Determine the [X, Y] coordinate at the center of the cell enclosing the given text.  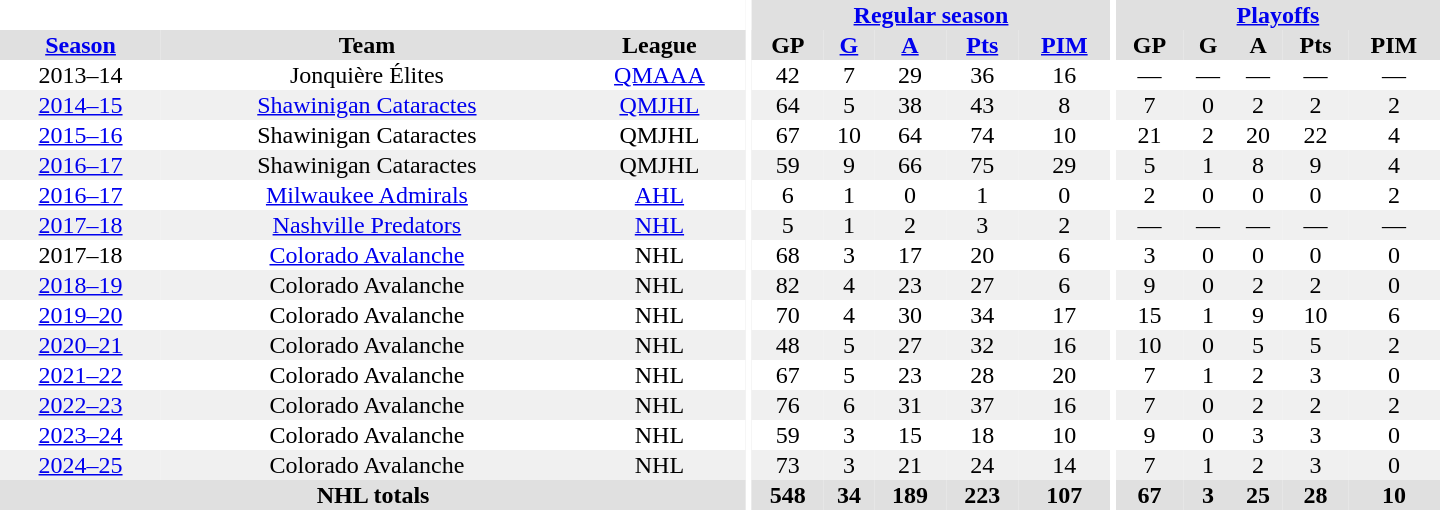
75 [982, 165]
League [660, 45]
Jonquière Élites [367, 75]
42 [788, 75]
82 [788, 285]
70 [788, 315]
32 [982, 345]
2014–15 [80, 105]
Nashville Predators [367, 225]
66 [910, 165]
76 [788, 405]
548 [788, 495]
Season [80, 45]
2018–19 [80, 285]
Team [367, 45]
2019–20 [80, 315]
68 [788, 255]
Regular season [932, 15]
43 [982, 105]
Milwaukee Admirals [367, 195]
31 [910, 405]
223 [982, 495]
73 [788, 465]
38 [910, 105]
107 [1064, 495]
14 [1064, 465]
74 [982, 135]
18 [982, 435]
30 [910, 315]
NHL totals [373, 495]
2015–16 [80, 135]
189 [910, 495]
2023–24 [80, 435]
48 [788, 345]
2021–22 [80, 375]
36 [982, 75]
2022–23 [80, 405]
2024–25 [80, 465]
37 [982, 405]
24 [982, 465]
22 [1316, 135]
25 [1258, 495]
QMAAA [660, 75]
2013–14 [80, 75]
2020–21 [80, 345]
AHL [660, 195]
Playoffs [1278, 15]
